Pinpoint the cell where the given text exists, returning its (X, Y) midpoint coordinate. 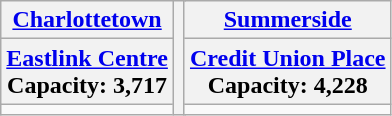
Credit Union PlaceCapacity: 4,228 (288, 72)
Summerside (288, 20)
Charlottetown (88, 20)
Eastlink CentreCapacity: 3,717 (88, 72)
